Output the (x, y) coordinate of the center of the cell containing the given text.  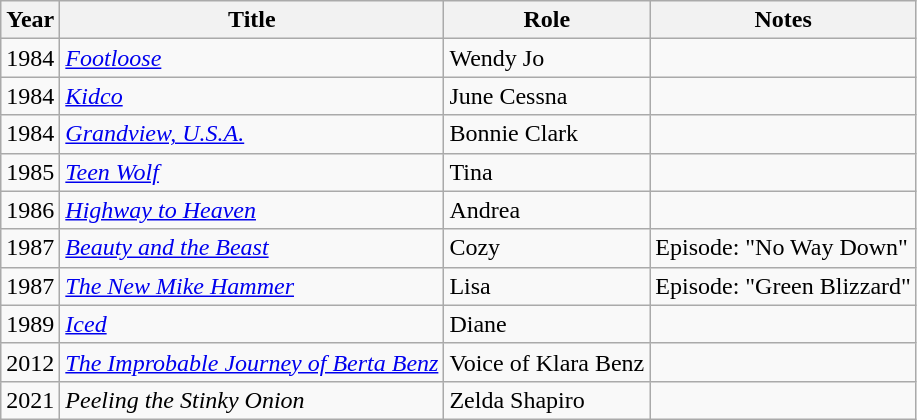
Voice of Klara Benz (547, 362)
Title (252, 20)
Episode: "No Way Down" (784, 248)
Grandview, U.S.A. (252, 134)
2012 (30, 362)
Kidco (252, 96)
Footloose (252, 58)
Teen Wolf (252, 172)
The Improbable Journey of Berta Benz (252, 362)
Beauty and the Beast (252, 248)
1986 (30, 210)
1989 (30, 324)
Episode: "Green Blizzard" (784, 286)
Notes (784, 20)
The New Mike Hammer (252, 286)
June Cessna (547, 96)
Iced (252, 324)
Year (30, 20)
Role (547, 20)
Peeling the Stinky Onion (252, 400)
Lisa (547, 286)
Highway to Heaven (252, 210)
Tina (547, 172)
Wendy Jo (547, 58)
Andrea (547, 210)
Diane (547, 324)
1985 (30, 172)
Zelda Shapiro (547, 400)
Cozy (547, 248)
Bonnie Clark (547, 134)
2021 (30, 400)
